Search for the cell housing the specified text and yield its (X, Y) center coordinate. 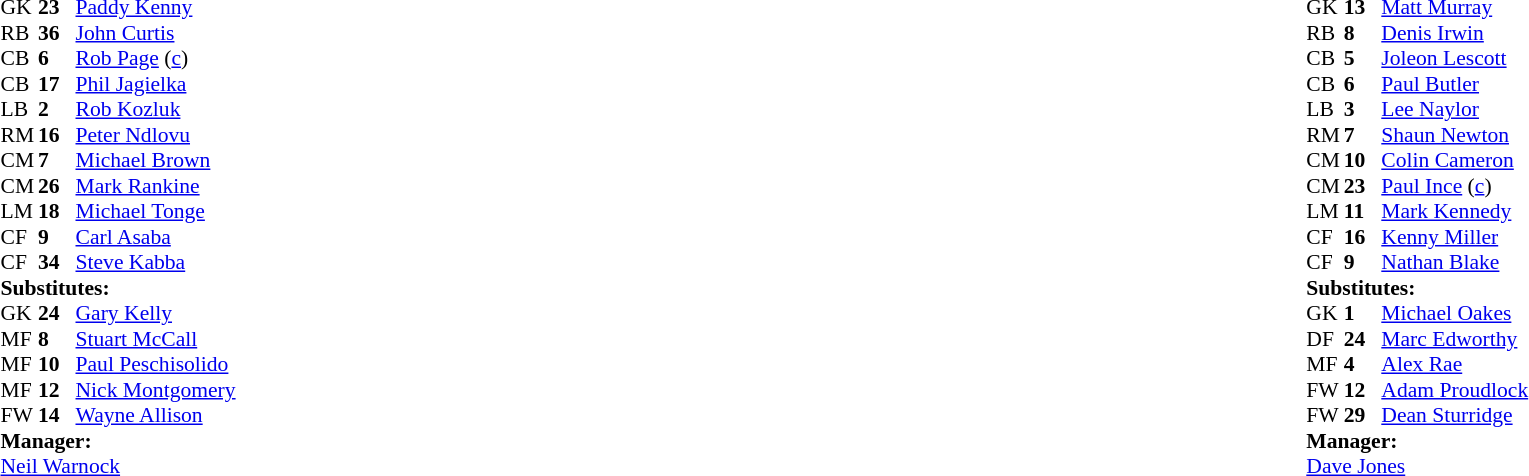
2 (57, 109)
Lee Naylor (1454, 109)
29 (1363, 415)
DF (1325, 339)
Paul Peschisolido (156, 365)
Phil Jagielka (156, 84)
18 (57, 211)
23 (1363, 186)
Joleon Lescott (1454, 59)
Paul Butler (1454, 84)
John Curtis (156, 33)
Alex Rae (1454, 365)
Nick Montgomery (156, 390)
3 (1363, 109)
Rob Kozluk (156, 109)
36 (57, 33)
Denis Irwin (1454, 33)
Michael Oakes (1454, 313)
Gary Kelly (156, 313)
Michael Brown (156, 161)
Paul Ince (c) (1454, 186)
Mark Kennedy (1454, 211)
Mark Rankine (156, 186)
34 (57, 263)
5 (1363, 59)
Carl Asaba (156, 237)
1 (1363, 313)
Marc Edworthy (1454, 339)
Peter Ndlovu (156, 135)
Wayne Allison (156, 415)
Kenny Miller (1454, 237)
Dean Sturridge (1454, 415)
Adam Proudlock (1454, 390)
17 (57, 84)
Steve Kabba (156, 263)
Stuart McCall (156, 339)
Shaun Newton (1454, 135)
Colin Cameron (1454, 161)
Michael Tonge (156, 211)
11 (1363, 211)
Nathan Blake (1454, 263)
Rob Page (c) (156, 59)
4 (1363, 365)
26 (57, 186)
14 (57, 415)
